Capture the cell that displays the provided text and extract its [X, Y] central coordinate. 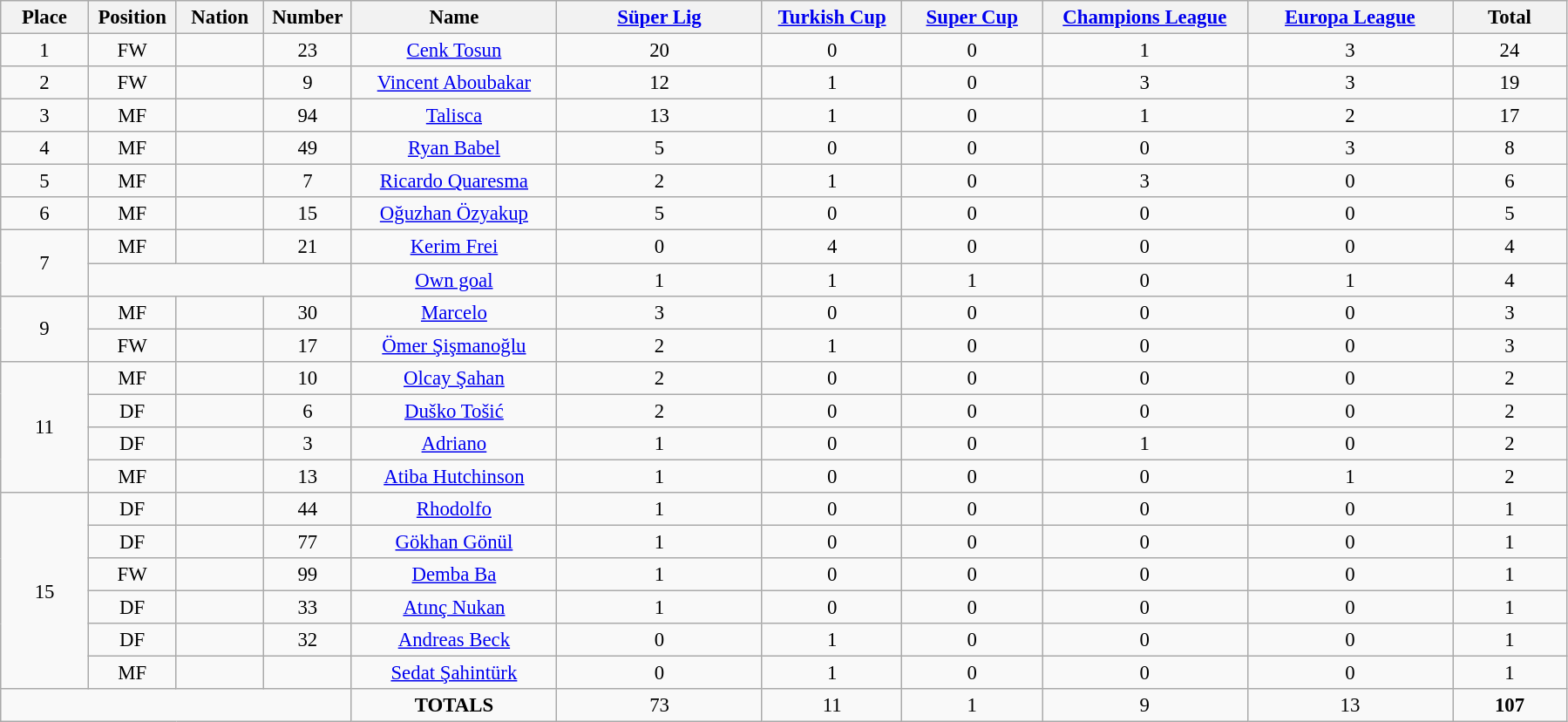
12 [660, 83]
21 [309, 247]
107 [1510, 705]
Talisca [454, 116]
Olcay Şahan [454, 378]
23 [309, 51]
Adriano [454, 444]
Gökhan Gönül [454, 541]
Atiba Hutchinson [454, 476]
49 [309, 148]
Demba Ba [454, 575]
TOTALS [454, 705]
Number [309, 17]
Own goal [454, 280]
30 [309, 312]
Cenk Tosun [454, 51]
Süper Lig [660, 17]
Ricardo Quaresma [454, 181]
Rhodolfo [454, 509]
Andreas Beck [454, 640]
24 [1510, 51]
Nation [220, 17]
32 [309, 640]
19 [1510, 83]
Total [1510, 17]
44 [309, 509]
Ryan Babel [454, 148]
Ömer Şişmanoğlu [454, 345]
99 [309, 575]
Oğuzhan Özyakup [454, 214]
Sedat Şahintürk [454, 673]
73 [660, 705]
20 [660, 51]
Place [45, 17]
Vincent Aboubakar [454, 83]
Atınç Nukan [454, 608]
Super Cup [973, 17]
77 [309, 541]
Position [132, 17]
Kerim Frei [454, 247]
Marcelo [454, 312]
10 [309, 378]
Turkish Cup [832, 17]
Duško Tošić [454, 411]
Name [454, 17]
33 [309, 608]
Champions League [1145, 17]
Europa League [1350, 17]
8 [1510, 148]
94 [309, 116]
